From the cell containing the given text, extract its center point as (x, y) coordinate. 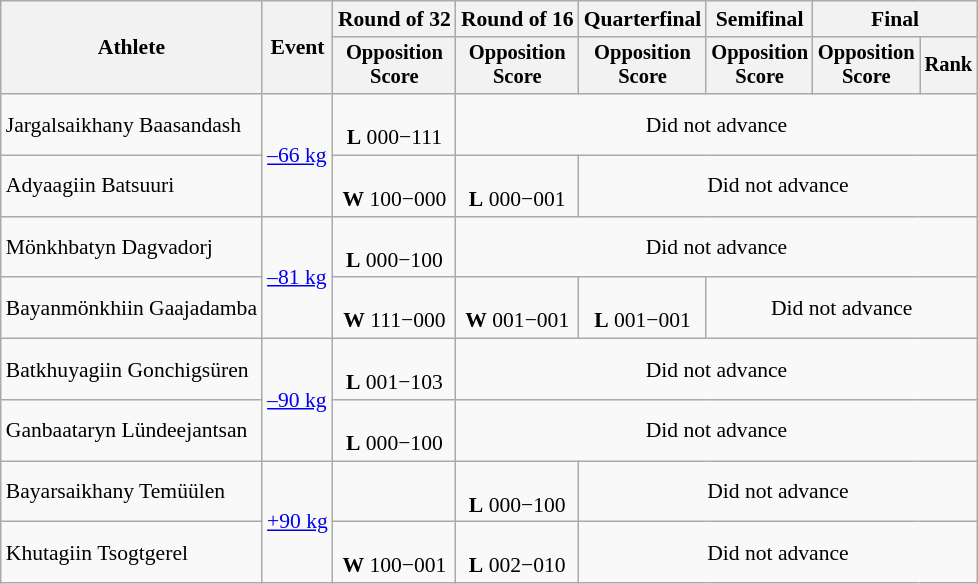
Mönkhbatyn Dagvadorj (132, 248)
W 100−001 (394, 552)
L 000−001 (518, 186)
Bayanmönkhiin Gaajadamba (132, 308)
Adyaagiin Batsuuri (132, 186)
Batkhuyagiin Gonchigsüren (132, 370)
L 001−001 (643, 308)
Bayarsaikhany Temüülen (132, 492)
L 000−111 (394, 124)
W 001−001 (518, 308)
Round of 32 (394, 19)
+90 kg (298, 522)
Ganbaataryn Lündeejantsan (132, 430)
–66 kg (298, 155)
–81 kg (298, 278)
Quarterfinal (643, 19)
Jargalsaikhany Baasandash (132, 124)
Rank (949, 66)
Event (298, 48)
Athlete (132, 48)
Final (895, 19)
Semifinal (760, 19)
L 002−010 (518, 552)
W 111−000 (394, 308)
W 100−000 (394, 186)
Round of 16 (518, 19)
L 001−103 (394, 370)
Khutagiin Tsogtgerel (132, 552)
–90 kg (298, 400)
